Locate the cell with the specified text and output its [x, y] center coordinate. 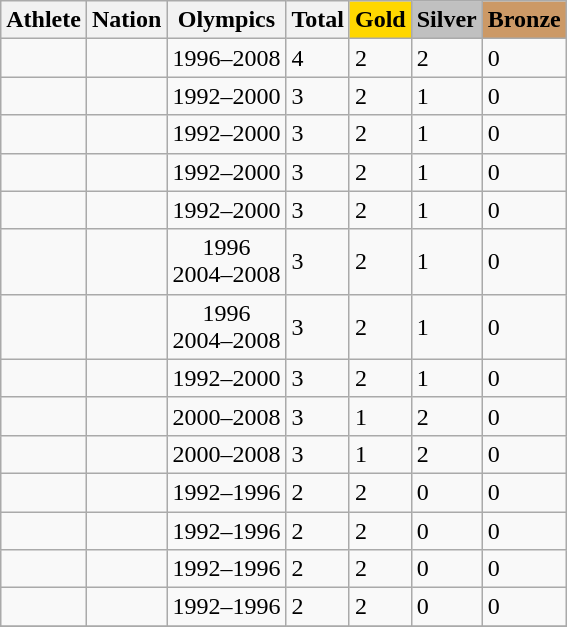
Athlete [44, 20]
Total [318, 20]
4 [318, 58]
1996–2008 [226, 58]
Bronze [524, 20]
Silver [446, 20]
Nation [126, 20]
Gold [380, 20]
Olympics [226, 20]
